From the cell containing the given text, extract its center point as (X, Y) coordinate. 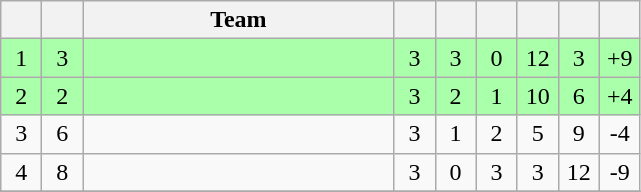
4 (22, 172)
10 (538, 96)
+4 (620, 96)
5 (538, 134)
Team (238, 20)
+9 (620, 58)
9 (578, 134)
8 (62, 172)
-9 (620, 172)
-4 (620, 134)
